Return the (X, Y) coordinate for the center point of the cell that contains the specified text.  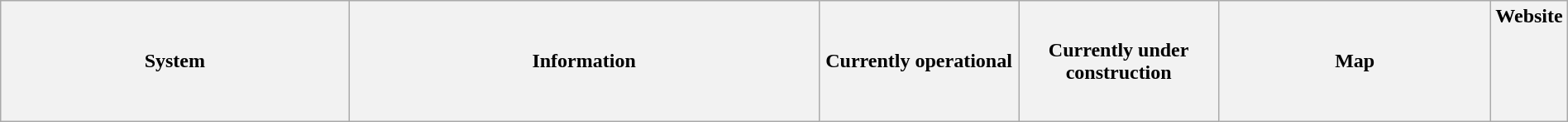
Website (1529, 61)
Information (584, 61)
Currently under construction (1119, 61)
System (175, 61)
Map (1355, 61)
Currently operational (918, 61)
